Output the [X, Y] coordinate of the center of the cell containing the given text.  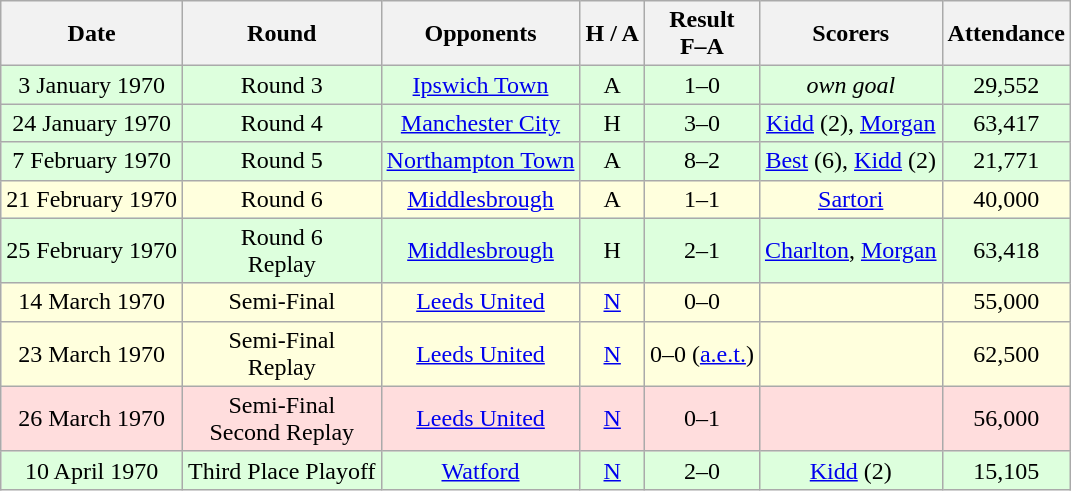
40,000 [1006, 199]
25 February 1970 [92, 250]
Round 5 [282, 161]
62,500 [1006, 354]
3 January 1970 [92, 85]
Semi-Final [282, 302]
63,418 [1006, 250]
7 February 1970 [92, 161]
Scorers [850, 34]
Round 3 [282, 85]
Semi-FinalSecond Replay [282, 418]
ResultF–A [702, 34]
21,771 [1006, 161]
Date [92, 34]
Kidd (2) [850, 470]
29,552 [1006, 85]
Attendance [1006, 34]
Semi-FinalReplay [282, 354]
0–0 (a.e.t.) [702, 354]
Round 6Replay [282, 250]
56,000 [1006, 418]
Round 4 [282, 123]
1–0 [702, 85]
Third Place Playoff [282, 470]
15,105 [1006, 470]
2–0 [702, 470]
Opponents [480, 34]
21 February 1970 [92, 199]
2–1 [702, 250]
23 March 1970 [92, 354]
14 March 1970 [92, 302]
own goal [850, 85]
Best (6), Kidd (2) [850, 161]
Kidd (2), Morgan [850, 123]
10 April 1970 [92, 470]
1–1 [702, 199]
0–1 [702, 418]
Manchester City [480, 123]
24 January 1970 [92, 123]
3–0 [702, 123]
Round 6 [282, 199]
Round [282, 34]
Ipswich Town [480, 85]
63,417 [1006, 123]
Northampton Town [480, 161]
55,000 [1006, 302]
Watford [480, 470]
H / A [612, 34]
8–2 [702, 161]
Sartori [850, 199]
0–0 [702, 302]
Charlton, Morgan [850, 250]
26 March 1970 [92, 418]
